Capture the cell that displays the provided text and extract its [X, Y] central coordinate. 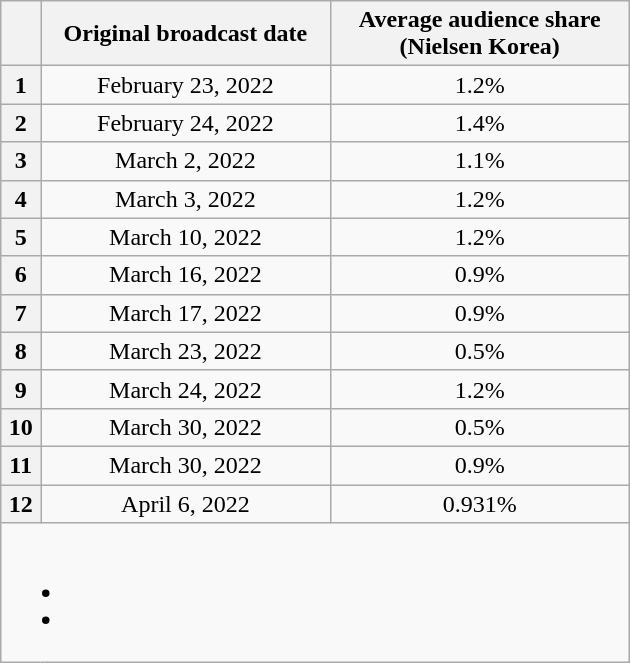
February 24, 2022 [186, 123]
March 3, 2022 [186, 199]
7 [21, 313]
2 [21, 123]
March 10, 2022 [186, 237]
March 23, 2022 [186, 351]
March 24, 2022 [186, 389]
1 [21, 85]
1.1% [480, 161]
5 [21, 237]
March 16, 2022 [186, 275]
3 [21, 161]
9 [21, 389]
April 6, 2022 [186, 503]
8 [21, 351]
6 [21, 275]
10 [21, 427]
0.931% [480, 503]
12 [21, 503]
February 23, 2022 [186, 85]
11 [21, 465]
1.4% [480, 123]
March 17, 2022 [186, 313]
Average audience share(Nielsen Korea) [480, 34]
Original broadcast date [186, 34]
4 [21, 199]
March 2, 2022 [186, 161]
